Output the [x, y] coordinate of the center of the cell containing the given text.  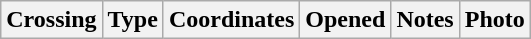
Opened [346, 20]
Crossing [52, 20]
Type [132, 20]
Notes [425, 20]
Coordinates [231, 20]
Photo [494, 20]
